Extract the (X, Y) coordinate from the center of the cell holding the provided text.  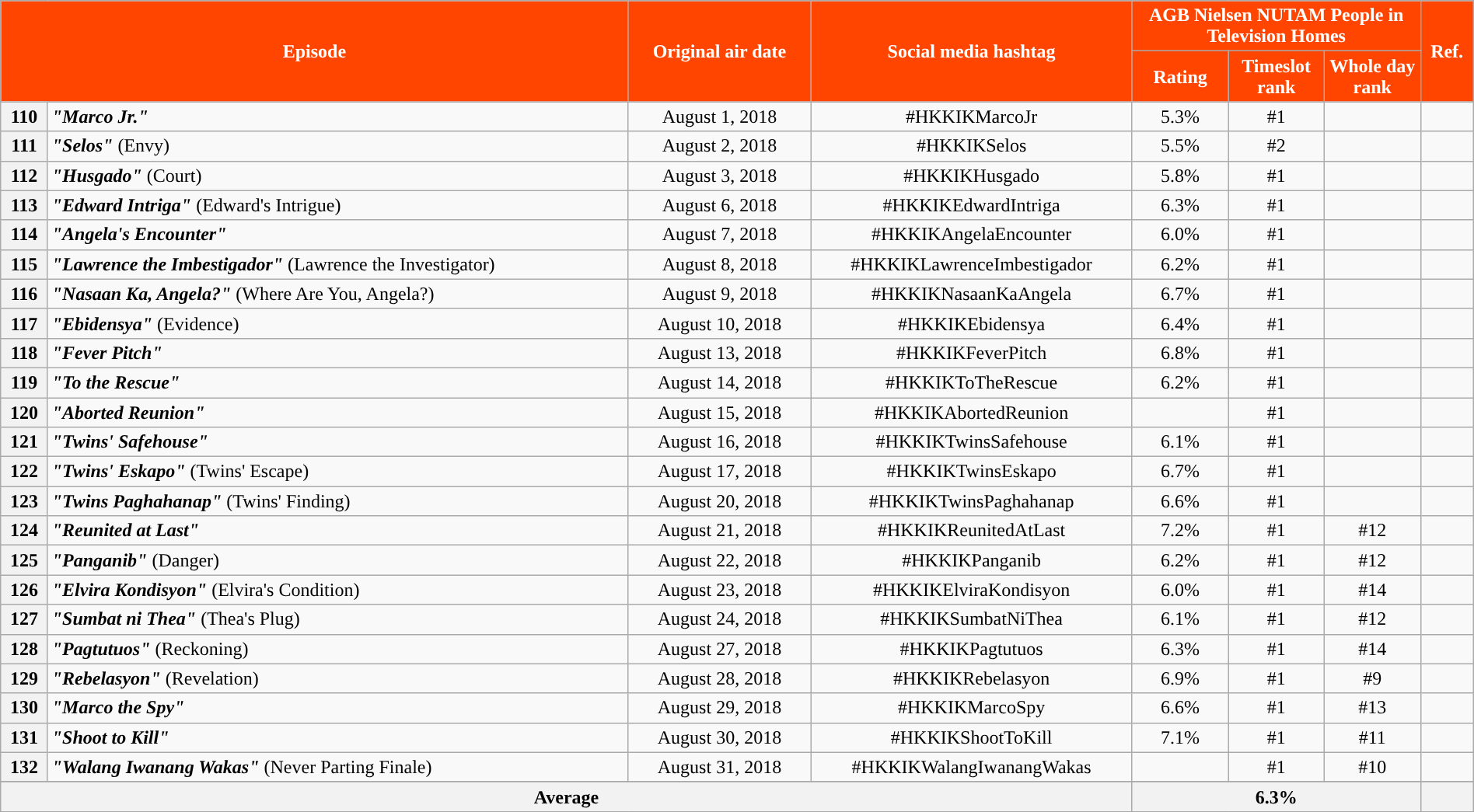
"Lawrence the Imbestigador" (Lawrence the Investigator) (337, 264)
111 (24, 146)
#2 (1277, 146)
August 20, 2018 (720, 501)
116 (24, 294)
#HKKIKHusgado (972, 176)
"Twins' Eskapo" (Twins' Escape) (337, 472)
Ref. (1447, 51)
August 14, 2018 (720, 382)
August 2, 2018 (720, 146)
#HKKIKElviraKondisyon (972, 590)
August 13, 2018 (720, 353)
7.1% (1180, 737)
August 23, 2018 (720, 590)
6.4% (1180, 323)
110 (24, 117)
"Panganib" (Danger) (337, 560)
5.5% (1180, 146)
August 27, 2018 (720, 649)
August 1, 2018 (720, 117)
#HKKIKAbortedReunion (972, 413)
August 31, 2018 (720, 767)
"Rebelasyon" (Revelation) (337, 678)
Average (567, 796)
#HKKIKReunitedAtLast (972, 531)
5.3% (1180, 117)
"Selos" (Envy) (337, 146)
"Marco Jr." (337, 117)
"Nasaan Ka, Angela?" (Where Are You, Angela?) (337, 294)
#11 (1372, 737)
118 (24, 353)
August 9, 2018 (720, 294)
#HKKIKPagtutuos (972, 649)
Rating (1180, 76)
August 24, 2018 (720, 619)
122 (24, 472)
August 22, 2018 (720, 560)
#HKKIKTwinsEskapo (972, 472)
6.9% (1180, 678)
August 30, 2018 (720, 737)
115 (24, 264)
114 (24, 235)
#HKKIKSelos (972, 146)
131 (24, 737)
"Edward Intriga" (Edward's Intrigue) (337, 205)
#HKKIKWalangIwanangWakas (972, 767)
August 17, 2018 (720, 472)
123 (24, 501)
124 (24, 531)
112 (24, 176)
#HKKIKTwinsSafehouse (972, 442)
"Angela's Encounter" (337, 235)
113 (24, 205)
6.8% (1180, 353)
#10 (1372, 767)
August 16, 2018 (720, 442)
117 (24, 323)
#HKKIKShootToKill (972, 737)
AGB Nielsen NUTAM People in Television Homes (1277, 26)
"Elvira Kondisyon" (Elvira's Condition) (337, 590)
August 15, 2018 (720, 413)
"Walang Iwanang Wakas" (Never Parting Finale) (337, 767)
#HKKIKAngelaEncounter (972, 235)
"Pagtutuos" (Reckoning) (337, 649)
"Husgado" (Court) (337, 176)
"Ebidensya" (Evidence) (337, 323)
#9 (1372, 678)
August 7, 2018 (720, 235)
#HKKIKMarcoJr (972, 117)
119 (24, 382)
#HKKIKToTheRescue (972, 382)
#HKKIKFeverPitch (972, 353)
126 (24, 590)
5.8% (1180, 176)
#HKKIKRebelasyon (972, 678)
"Aborted Reunion" (337, 413)
130 (24, 708)
August 6, 2018 (720, 205)
127 (24, 619)
125 (24, 560)
"Twins' Safehouse" (337, 442)
#HKKIKLawrenceImbestigador (972, 264)
128 (24, 649)
"To the Rescue" (337, 382)
"Sumbat ni Thea" (Thea's Plug) (337, 619)
August 29, 2018 (720, 708)
Social media hashtag (972, 51)
"Reunited at Last" (337, 531)
Timeslotrank (1277, 76)
#HKKIKMarcoSpy (972, 708)
"Shoot to Kill" (337, 737)
Whole dayrank (1372, 76)
August 8, 2018 (720, 264)
#HKKIKNasaanKaAngela (972, 294)
August 21, 2018 (720, 531)
August 3, 2018 (720, 176)
132 (24, 767)
Episode (314, 51)
121 (24, 442)
#HKKIKEbidensya (972, 323)
#HKKIKEdwardIntriga (972, 205)
"Twins Paghahanap" (Twins' Finding) (337, 501)
#HKKIKSumbatNiThea (972, 619)
August 28, 2018 (720, 678)
"Marco the Spy" (337, 708)
129 (24, 678)
#13 (1372, 708)
#HKKIKPanganib (972, 560)
#HKKIKTwinsPaghahanap (972, 501)
7.2% (1180, 531)
120 (24, 413)
Original air date (720, 51)
August 10, 2018 (720, 323)
"Fever Pitch" (337, 353)
